From the cell containing the given text, extract its center point as [x, y] coordinate. 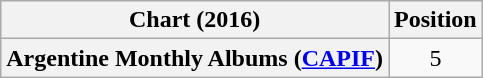
Argentine Monthly Albums (CAPIF) [195, 58]
Chart (2016) [195, 20]
5 [435, 58]
Position [435, 20]
